From the cell containing the given text, extract its center point as [X, Y] coordinate. 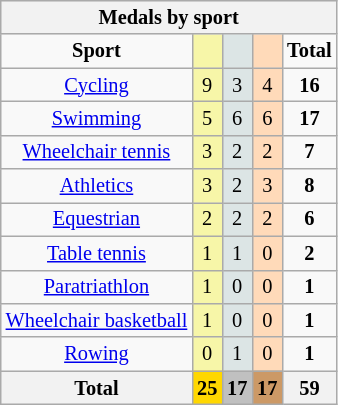
Athletics [96, 186]
25 [207, 388]
Cycling [96, 85]
7 [309, 152]
Wheelchair basketball [96, 320]
Wheelchair tennis [96, 152]
5 [207, 118]
Swimming [96, 118]
Equestrian [96, 219]
9 [207, 85]
4 [267, 85]
59 [309, 388]
Medals by sport [169, 17]
8 [309, 186]
Rowing [96, 354]
Table tennis [96, 253]
16 [309, 85]
Paratriathlon [96, 287]
Sport [96, 51]
